From the cell containing the given text, extract its center point as (X, Y) coordinate. 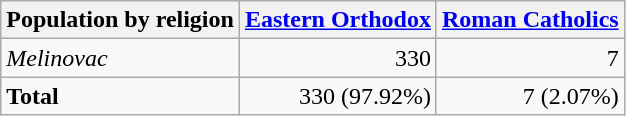
Roman Catholics (530, 20)
7 (2.07%) (530, 96)
Melinovac (120, 58)
Eastern Orthodox (338, 20)
Population by religion (120, 20)
330 (338, 58)
330 (97.92%) (338, 96)
7 (530, 58)
Total (120, 96)
